From the cell containing the given text, extract its center point as [X, Y] coordinate. 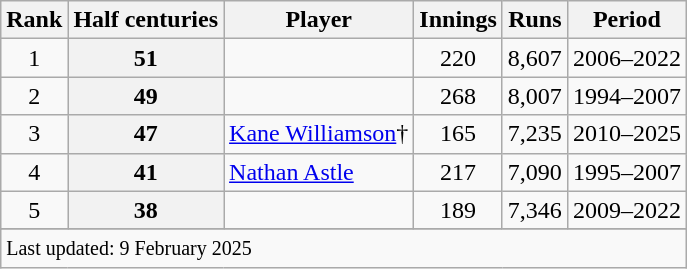
Rank [34, 20]
189 [458, 210]
2009–2022 [626, 210]
8,007 [534, 96]
7,235 [534, 134]
5 [34, 210]
2 [34, 96]
Player [319, 20]
220 [458, 58]
3 [34, 134]
38 [146, 210]
49 [146, 96]
1995–2007 [626, 172]
Half centuries [146, 20]
1994–2007 [626, 96]
41 [146, 172]
Kane Williamson† [319, 134]
2006–2022 [626, 58]
1 [34, 58]
51 [146, 58]
47 [146, 134]
8,607 [534, 58]
268 [458, 96]
217 [458, 172]
7,346 [534, 210]
Nathan Astle [319, 172]
7,090 [534, 172]
Period [626, 20]
Last updated: 9 February 2025 [344, 248]
Innings [458, 20]
4 [34, 172]
165 [458, 134]
Runs [534, 20]
2010–2025 [626, 134]
